Pinpoint the cell where the given text exists, returning its (X, Y) midpoint coordinate. 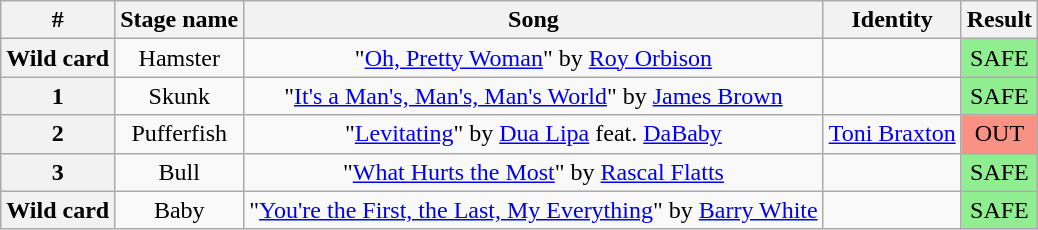
Result (999, 20)
3 (58, 172)
1 (58, 96)
# (58, 20)
"It's a Man's, Man's, Man's World" by James Brown (534, 96)
Stage name (180, 20)
OUT (999, 134)
"You're the First, the Last, My Everything" by Barry White (534, 210)
Identity (892, 20)
Hamster (180, 58)
"Levitating" by Dua Lipa feat. DaBaby (534, 134)
Pufferfish (180, 134)
Baby (180, 210)
Toni Braxton (892, 134)
Bull (180, 172)
2 (58, 134)
Skunk (180, 96)
"Oh, Pretty Woman" by Roy Orbison (534, 58)
Song (534, 20)
"What Hurts the Most" by Rascal Flatts (534, 172)
